Detect which cell encompasses the target text, then output its (x, y) center coordinate. 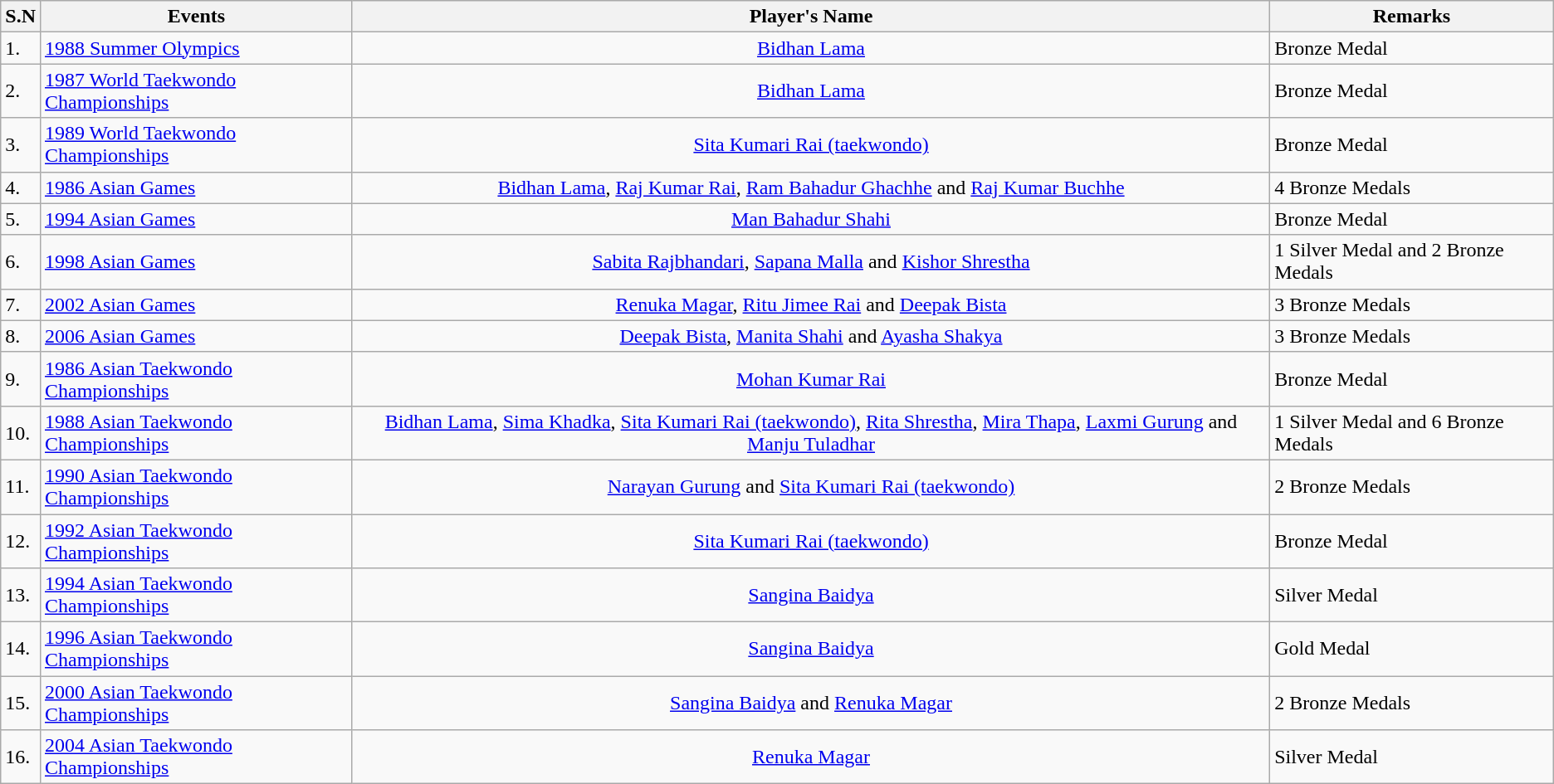
Renuka Magar (810, 757)
1996 Asian Taekwondo Championships (196, 649)
5. (21, 219)
11. (21, 486)
Events (196, 17)
10. (21, 433)
1. (21, 48)
9. (21, 378)
1986 Asian Games (196, 187)
1990 Asian Taekwondo Championships (196, 486)
6. (21, 262)
2002 Asian Games (196, 304)
S.N (21, 17)
Player's Name (810, 17)
Sangina Baidya and Renuka Magar (810, 704)
Renuka Magar, Ritu Jimee Rai and Deepak Bista (810, 304)
Remarks (1412, 17)
1998 Asian Games (196, 262)
14. (21, 649)
Man Bahadur Shahi (810, 219)
15. (21, 704)
8. (21, 336)
2. (21, 91)
3. (21, 144)
13. (21, 596)
4 Bronze Medals (1412, 187)
1988 Asian Taekwondo Championships (196, 433)
1988 Summer Olympics (196, 48)
2006 Asian Games (196, 336)
Bidhan Lama, Sima Khadka, Sita Kumari Rai (taekwondo), Rita Shrestha, Mira Thapa, Laxmi Gurung and Manju Tuladhar (810, 433)
1989 World Taekwondo Championships (196, 144)
1987 World Taekwondo Championships (196, 91)
12. (21, 541)
7. (21, 304)
1986 Asian Taekwondo Championships (196, 378)
Narayan Gurung and Sita Kumari Rai (taekwondo) (810, 486)
Sabita Rajbhandari, Sapana Malla and Kishor Shrestha (810, 262)
1994 Asian Taekwondo Championships (196, 596)
Mohan Kumar Rai (810, 378)
1992 Asian Taekwondo Championships (196, 541)
1994 Asian Games (196, 219)
Gold Medal (1412, 649)
1 Silver Medal and 2 Bronze Medals (1412, 262)
Bidhan Lama, Raj Kumar Rai, Ram Bahadur Ghachhe and Raj Kumar Buchhe (810, 187)
2000 Asian Taekwondo Championships (196, 704)
16. (21, 757)
1 Silver Medal and 6 Bronze Medals (1412, 433)
Deepak Bista, Manita Shahi and Ayasha Shakya (810, 336)
2004 Asian Taekwondo Championships (196, 757)
4. (21, 187)
